Determine the (X, Y) coordinate at the center of the cell enclosing the given text.  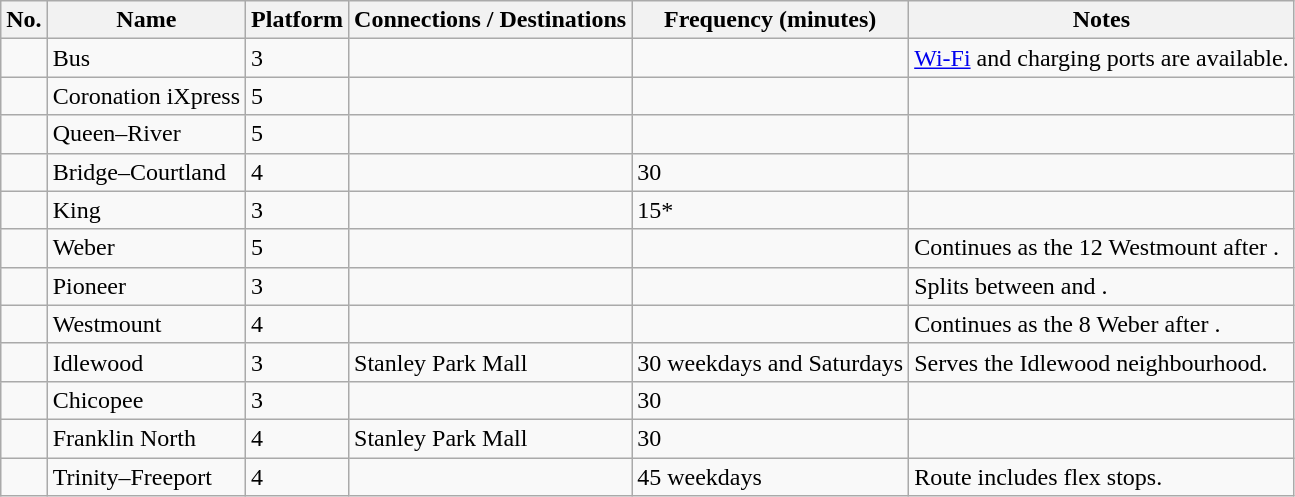
Westmount (146, 324)
Platform (298, 20)
Chicopee (146, 400)
Franklin North (146, 438)
Serves the Idlewood neighbourhood. (1102, 362)
Name (146, 20)
Weber (146, 248)
Connections / Destinations (490, 20)
Route includes flex stops. (1102, 477)
15* (770, 210)
Coronation iXpress (146, 96)
Pioneer (146, 286)
Splits between and . (1102, 286)
Continues as the 8 Weber after . (1102, 324)
Frequency (minutes) (770, 20)
Wi-Fi and charging ports are available. (1102, 58)
45 weekdays (770, 477)
No. (24, 20)
Queen–River (146, 134)
Trinity–Freeport (146, 477)
King (146, 210)
Bus (146, 58)
Notes (1102, 20)
Continues as the 12 Westmount after . (1102, 248)
30 weekdays and Saturdays (770, 362)
Idlewood (146, 362)
Bridge–Courtland (146, 172)
